Search for the cell housing the specified text and yield its (X, Y) center coordinate. 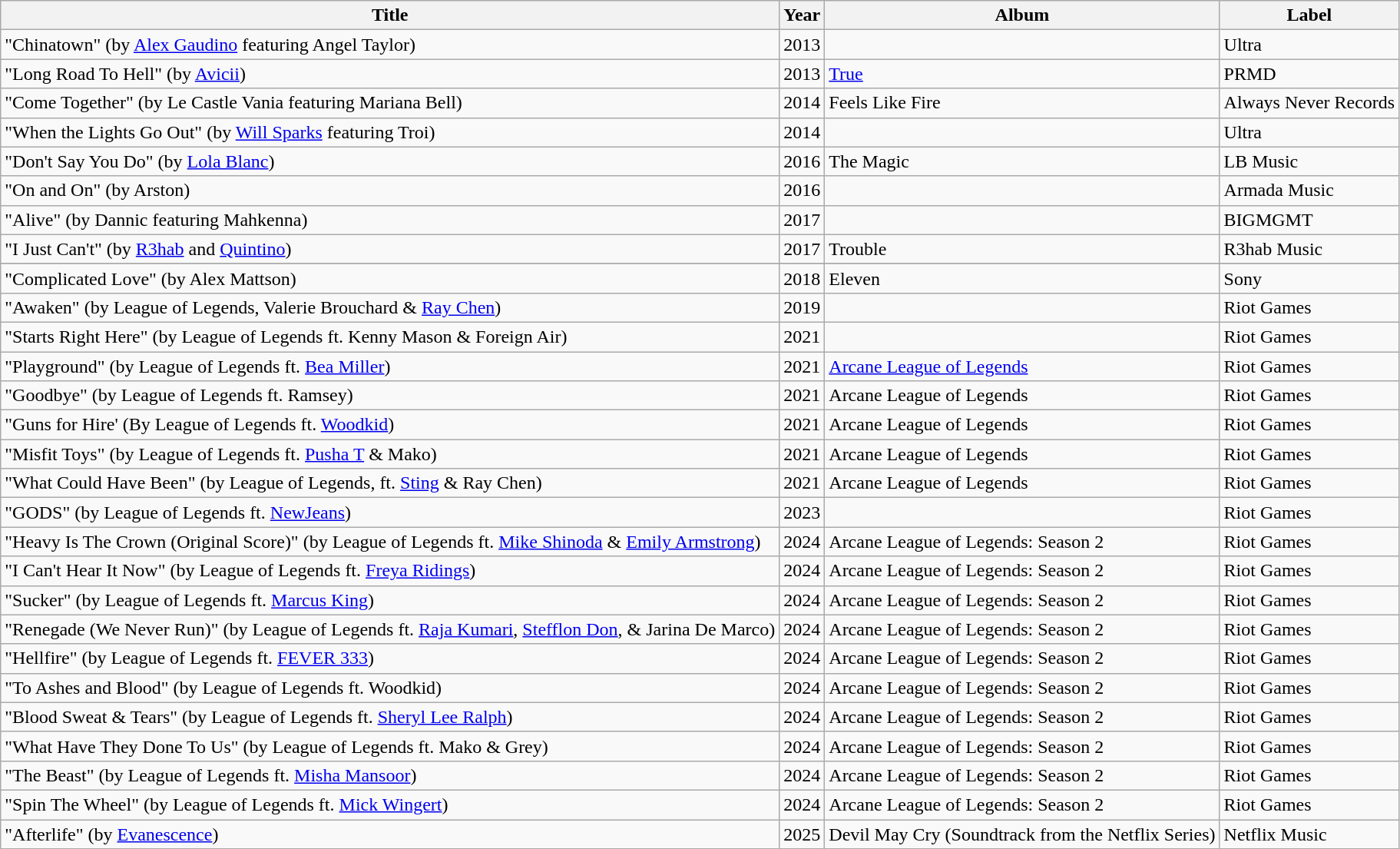
2023 (802, 512)
"Come Together" (by Le Castle Vania featuring Mariana Bell) (390, 103)
"Hellfire" (by League of Legends ft. FEVER 333) (390, 658)
"Sucker" (by League of Legends ft. Marcus King) (390, 600)
"GODS" (by League of Legends ft. NewJeans) (390, 512)
2019 (802, 307)
Armada Music (1309, 191)
Album (1022, 15)
True (1022, 74)
Label (1309, 15)
The Magic (1022, 161)
"When the Lights Go Out" (by Will Sparks featuring Troi) (390, 132)
"The Beast" (by League of Legends ft. Misha Mansoor) (390, 775)
PRMD (1309, 74)
Year (802, 15)
"To Ashes and Blood" (by League of Legends ft. Woodkid) (390, 688)
"Heavy Is The Crown (Original Score)" (by League of Legends ft. Mike Shinoda & Emily Armstrong) (390, 542)
BIGMGMT (1309, 220)
2025 (802, 834)
"Complicated Love" (by Alex Mattson) (390, 278)
Netflix Music (1309, 834)
"Starts Right Here" (by League of Legends ft. Kenny Mason & Foreign Air) (390, 337)
"Misfit Toys" (by League of Legends ft. Pusha T & Mako) (390, 454)
Devil May Cry (Soundtrack from the Netflix Series) (1022, 834)
"Spin The Wheel" (by League of Legends ft. Mick Wingert) (390, 804)
"Awaken" (by League of Legends, Valerie Brouchard & Ray Chen) (390, 307)
Feels Like Fire (1022, 103)
Eleven (1022, 278)
"Playground" (by League of Legends ft. Bea Miller) (390, 366)
"Guns for Hire' (By League of Legends ft. Woodkid) (390, 425)
"Goodbye" (by League of Legends ft. Ramsey) (390, 396)
"I Can't Hear It Now" (by League of Legends ft. Freya Ridings) (390, 571)
LB Music (1309, 161)
"Chinatown" (by Alex Gaudino featuring Angel Taylor) (390, 45)
"Afterlife" (by Evanescence) (390, 834)
Always Never Records (1309, 103)
"Don't Say You Do" (by Lola Blanc) (390, 161)
"What Have They Done To Us" (by League of Legends ft. Mako & Grey) (390, 746)
"On and On" (by Arston) (390, 191)
Title (390, 15)
"Blood Sweat & Tears" (by League of Legends ft. Sheryl Lee Ralph) (390, 717)
"What Could Have Been" (by League of Legends, ft. Sting & Ray Chen) (390, 483)
2018 (802, 278)
"Renegade (We Never Run)" (by League of Legends ft. Raja Kumari, Stefflon Don, & Jarina De Marco) (390, 629)
"Alive" (by Dannic featuring Mahkenna) (390, 220)
"I Just Can't" (by R3hab and Quintino) (390, 249)
"Long Road To Hell" (by Avicii) (390, 74)
Trouble (1022, 249)
R3hab Music (1309, 249)
Sony (1309, 278)
